Determine the (x, y) coordinate at the center of the cell enclosing the given text.  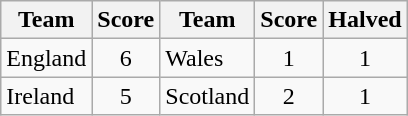
6 (126, 58)
Ireland (46, 96)
England (46, 58)
Wales (208, 58)
5 (126, 96)
Halved (365, 20)
Scotland (208, 96)
2 (289, 96)
